Determine the (x, y) coordinate at the center of the cell enclosing the given text.  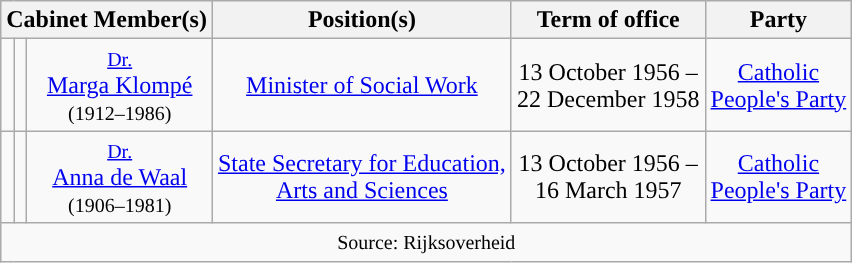
Minister of Social Work (362, 85)
Position(s) (362, 20)
13 October 1956 – 22 December 1958 (608, 85)
Source: Rijksoverheid (426, 242)
13 October 1956 – 16 March 1957 (608, 177)
Term of office (608, 20)
Dr. Anna de Waal (1906–1981) (120, 177)
Dr. Marga Klompé (1912–1986) (120, 85)
Cabinet Member(s) (107, 20)
Party (778, 20)
State Secretary for Education, Arts and Sciences (362, 177)
